Provide the (X, Y) coordinate of the cell's center where the given text is located.  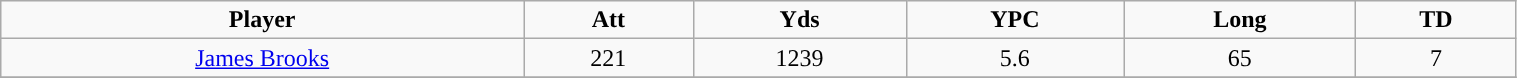
65 (1240, 58)
Att (609, 20)
Yds (800, 20)
YPC (1015, 20)
Long (1240, 20)
TD (1436, 20)
1239 (800, 58)
5.6 (1015, 58)
Player (262, 20)
221 (609, 58)
James Brooks (262, 58)
7 (1436, 58)
